From the cell containing the given text, extract its center point as (X, Y) coordinate. 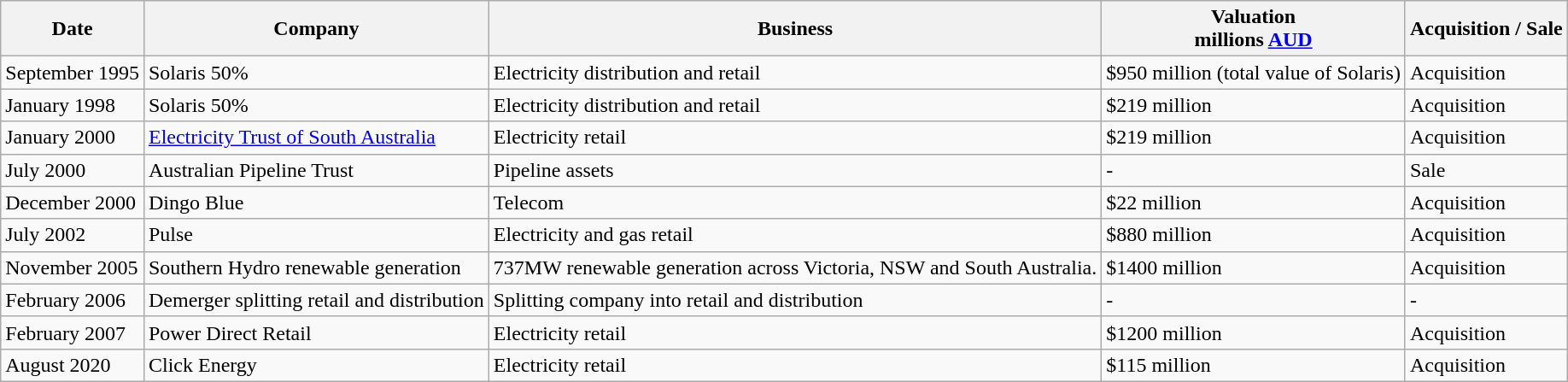
$880 million (1254, 235)
September 1995 (73, 73)
Electricity and gas retail (794, 235)
December 2000 (73, 203)
Southern Hydro renewable generation (316, 267)
Date (73, 29)
Australian Pipeline Trust (316, 170)
August 2020 (73, 365)
Pipeline assets (794, 170)
January 1998 (73, 105)
July 2002 (73, 235)
Demerger splitting retail and distribution (316, 300)
$1400 million (1254, 267)
Telecom (794, 203)
November 2005 (73, 267)
$115 million (1254, 365)
Company (316, 29)
February 2007 (73, 332)
February 2006 (73, 300)
Sale (1486, 170)
$1200 million (1254, 332)
Pulse (316, 235)
January 2000 (73, 138)
Power Direct Retail (316, 332)
July 2000 (73, 170)
737MW renewable generation across Victoria, NSW and South Australia. (794, 267)
Splitting company into retail and distribution (794, 300)
$22 million (1254, 203)
Valuationmillions AUD (1254, 29)
Electricity Trust of South Australia (316, 138)
Business (794, 29)
$950 million (total value of Solaris) (1254, 73)
Dingo Blue (316, 203)
Acquisition / Sale (1486, 29)
Click Energy (316, 365)
